Pinpoint the cell where the given text exists, returning its [X, Y] midpoint coordinate. 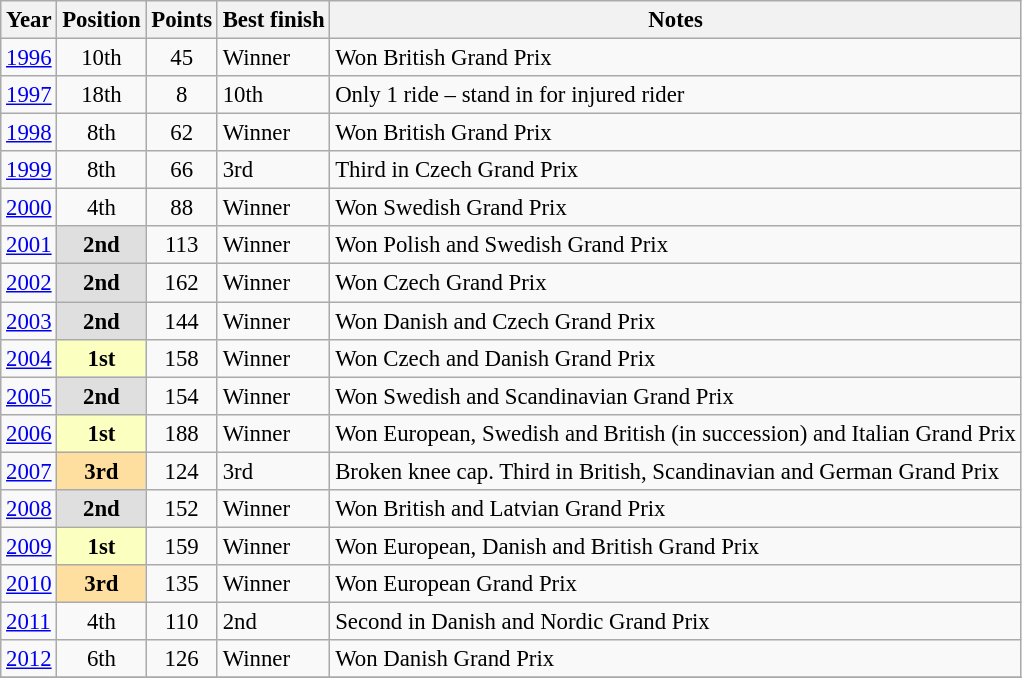
2012 [29, 659]
62 [182, 133]
Won British and Latvian Grand Prix [676, 509]
2009 [29, 546]
Third in Czech Grand Prix [676, 170]
2008 [29, 509]
Won Danish and Czech Grand Prix [676, 321]
18th [102, 95]
2005 [29, 396]
Notes [676, 20]
159 [182, 546]
45 [182, 58]
Won Danish Grand Prix [676, 659]
124 [182, 471]
158 [182, 358]
110 [182, 621]
2007 [29, 471]
Won Czech and Danish Grand Prix [676, 358]
162 [182, 283]
Best finish [273, 20]
135 [182, 584]
152 [182, 509]
2003 [29, 321]
Position [102, 20]
Year [29, 20]
2001 [29, 245]
Won Czech Grand Prix [676, 283]
144 [182, 321]
2010 [29, 584]
1999 [29, 170]
2002 [29, 283]
2000 [29, 208]
Second in Danish and Nordic Grand Prix [676, 621]
Won European, Danish and British Grand Prix [676, 546]
188 [182, 433]
1997 [29, 95]
Points [182, 20]
Broken knee cap. Third in British, Scandinavian and German Grand Prix [676, 471]
154 [182, 396]
2004 [29, 358]
Won European, Swedish and British (in succession) and Italian Grand Prix [676, 433]
6th [102, 659]
126 [182, 659]
2006 [29, 433]
2011 [29, 621]
1998 [29, 133]
Only 1 ride – stand in for injured rider [676, 95]
88 [182, 208]
1996 [29, 58]
Won Swedish and Scandinavian Grand Prix [676, 396]
Won Swedish Grand Prix [676, 208]
8 [182, 95]
66 [182, 170]
Won Polish and Swedish Grand Prix [676, 245]
Won European Grand Prix [676, 584]
113 [182, 245]
